Provide the [x, y] coordinate of the cell's center where the given text is located.  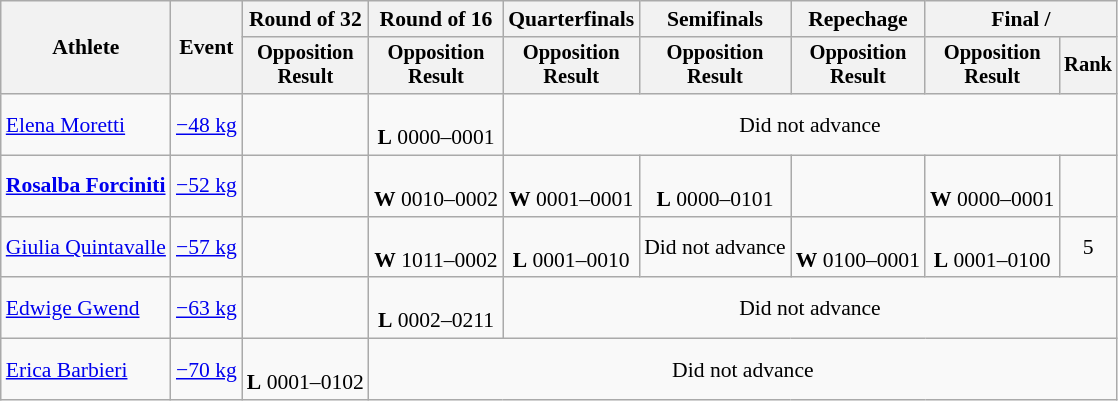
L 0001–0100 [992, 248]
L 0002–0211 [436, 308]
L 0000–0001 [436, 124]
Athlete [86, 48]
W 1011–0002 [436, 248]
−48 kg [206, 124]
−52 kg [206, 186]
L 0000–0101 [715, 186]
Quarterfinals [571, 19]
L 0001–0010 [571, 248]
5 [1088, 248]
Semifinals [715, 19]
Edwige Gwend [86, 308]
Event [206, 48]
L 0001–0102 [306, 370]
−70 kg [206, 370]
W 0010–0002 [436, 186]
Round of 16 [436, 19]
−63 kg [206, 308]
Erica Barbieri [86, 370]
Elena Moretti [86, 124]
Giulia Quintavalle [86, 248]
−57 kg [206, 248]
W 0100–0001 [858, 248]
W 0000–0001 [992, 186]
Repechage [858, 19]
Final / [1021, 19]
Rank [1088, 66]
Round of 32 [306, 19]
W 0001–0001 [571, 186]
Rosalba Forciniti [86, 186]
